From the cell containing the given text, extract its center point as [x, y] coordinate. 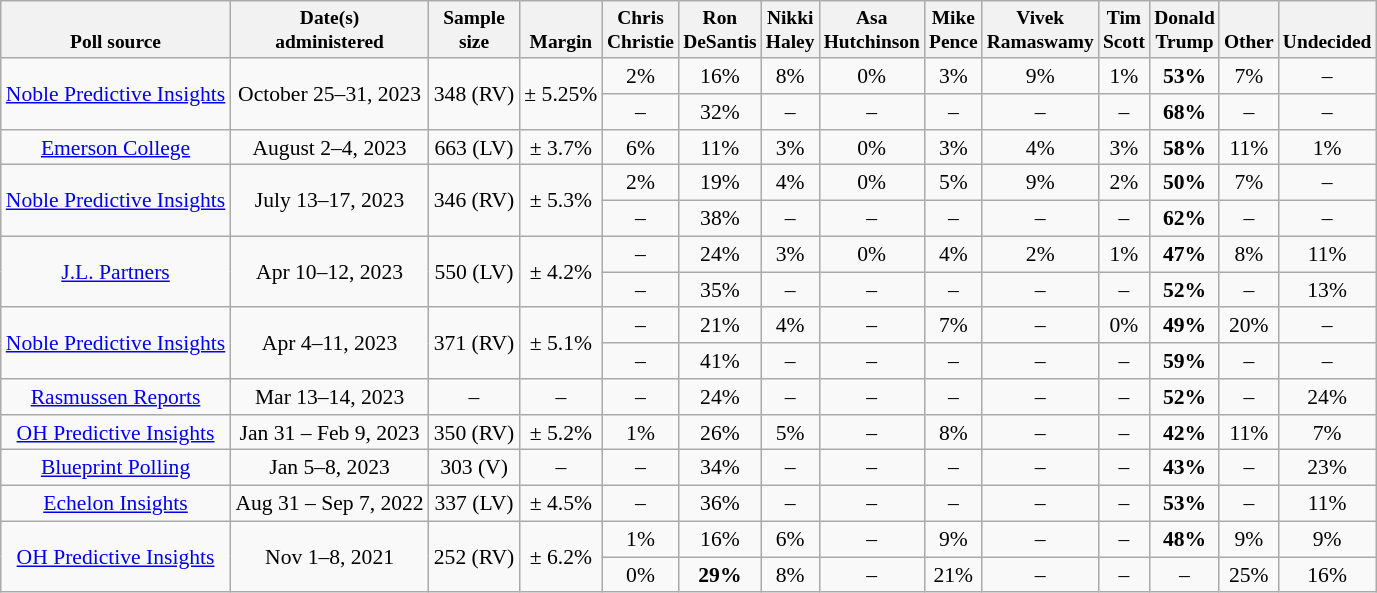
Blueprint Polling [116, 468]
663 (LV) [474, 148]
July 13–17, 2023 [329, 200]
346 (RV) [474, 200]
TimScott [1124, 30]
ChrisChristie [640, 30]
± 5.2% [560, 433]
Nov 1–8, 2021 [329, 558]
October 25–31, 2023 [329, 94]
59% [1185, 361]
550 (LV) [474, 272]
26% [720, 433]
20% [1248, 326]
43% [1185, 468]
350 (RV) [474, 433]
Samplesize [474, 30]
RonDeSantis [720, 30]
35% [720, 290]
68% [1185, 112]
Date(s)administered [329, 30]
303 (V) [474, 468]
Mar 13–14, 2023 [329, 397]
± 6.2% [560, 558]
Undecided [1327, 30]
337 (LV) [474, 504]
252 (RV) [474, 558]
19% [720, 183]
25% [1248, 575]
13% [1327, 290]
± 4.2% [560, 272]
41% [720, 361]
± 3.7% [560, 148]
± 4.5% [560, 504]
J.L. Partners [116, 272]
Poll source [116, 30]
Emerson College [116, 148]
42% [1185, 433]
VivekRamaswamy [1040, 30]
NikkiHaley [790, 30]
AsaHutchinson [872, 30]
348 (RV) [474, 94]
Aug 31 – Sep 7, 2022 [329, 504]
48% [1185, 540]
Other [1248, 30]
August 2–4, 2023 [329, 148]
DonaldTrump [1185, 30]
Echelon Insights [116, 504]
36% [720, 504]
Jan 5–8, 2023 [329, 468]
32% [720, 112]
MikePence [953, 30]
± 5.25% [560, 94]
Rasmussen Reports [116, 397]
49% [1185, 326]
34% [720, 468]
Margin [560, 30]
Apr 10–12, 2023 [329, 272]
50% [1185, 183]
47% [1185, 254]
23% [1327, 468]
38% [720, 219]
Apr 4–11, 2023 [329, 344]
± 5.1% [560, 344]
62% [1185, 219]
371 (RV) [474, 344]
58% [1185, 148]
29% [720, 575]
Jan 31 – Feb 9, 2023 [329, 433]
± 5.3% [560, 200]
